From the cell containing the given text, extract its center point as (X, Y) coordinate. 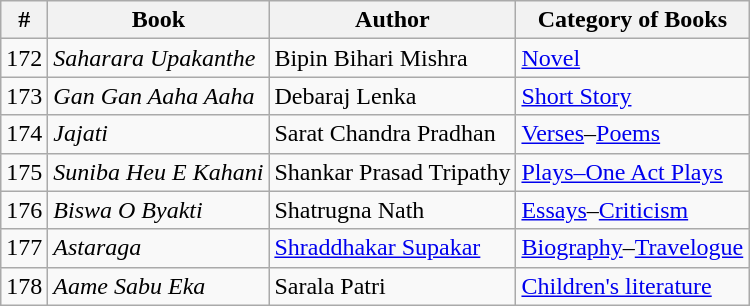
Gan Gan Aaha Aaha (158, 96)
Book (158, 20)
Shraddhakar Supakar (392, 248)
Shatrugna Nath (392, 210)
Plays–One Act Plays (632, 172)
Saharara Upakanthe (158, 58)
Novel (632, 58)
Short Story (632, 96)
# (24, 20)
Bipin Bihari Mishra (392, 58)
Essays–Criticism (632, 210)
Suniba Heu E Kahani (158, 172)
Aame Sabu Eka (158, 286)
172 (24, 58)
Shankar Prasad Tripathy (392, 172)
Children's literature (632, 286)
177 (24, 248)
Jajati (158, 134)
176 (24, 210)
Biography–Travelogue (632, 248)
Debaraj Lenka (392, 96)
Sarala Patri (392, 286)
Biswa O Byakti (158, 210)
173 (24, 96)
Author (392, 20)
Category of Books (632, 20)
Sarat Chandra Pradhan (392, 134)
Astaraga (158, 248)
174 (24, 134)
Verses–Poems (632, 134)
178 (24, 286)
175 (24, 172)
